Pinpoint the cell where the given text exists, returning its [x, y] midpoint coordinate. 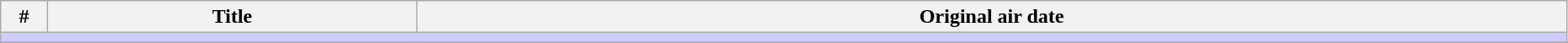
Original air date [992, 17]
Title [232, 17]
# [24, 17]
